Return [x, y] of the center of cell containing provided text 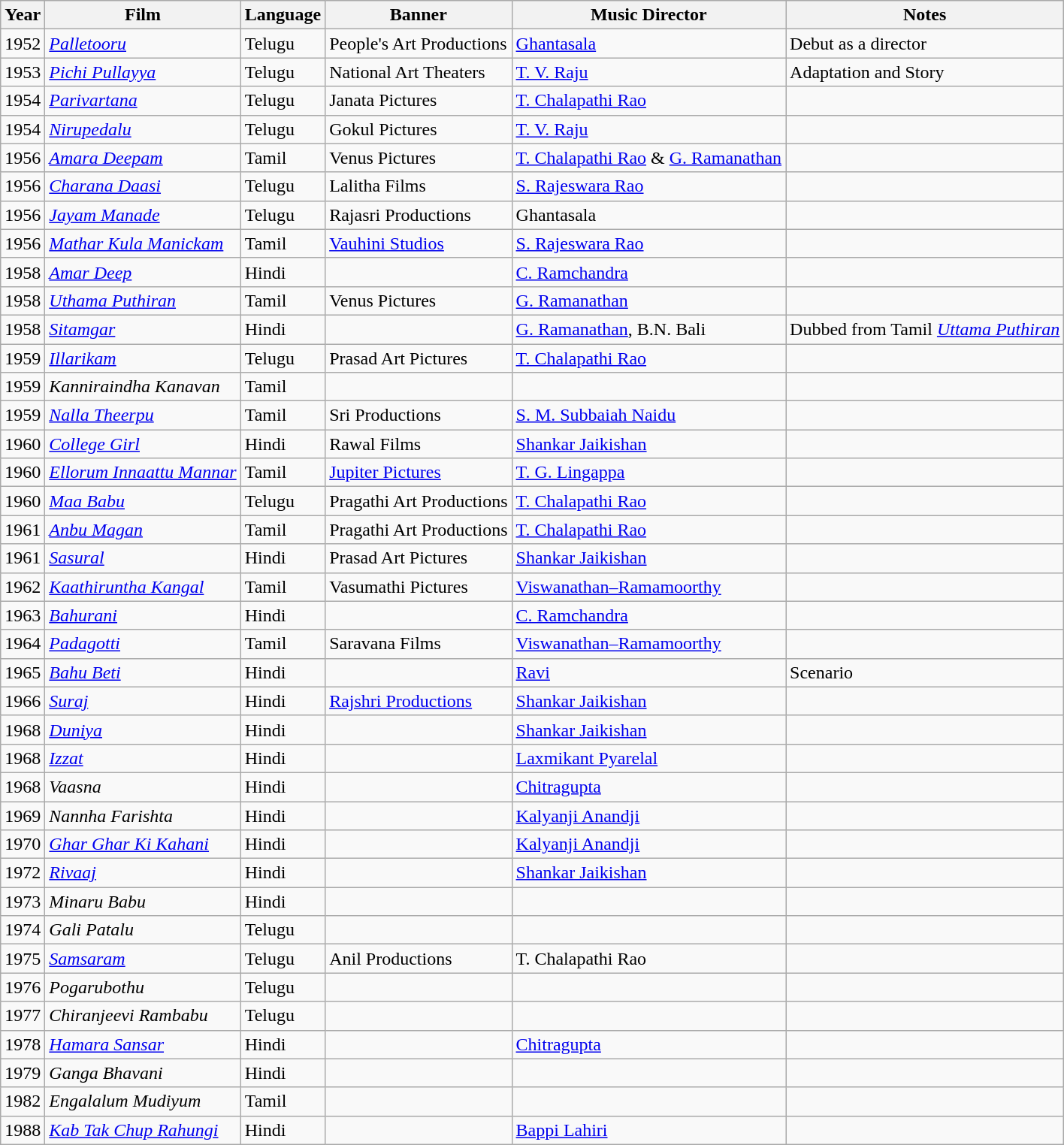
Notes [925, 15]
1964 [23, 644]
Anbu Magan [143, 530]
Banner [419, 15]
Illarikam [143, 358]
Ghar Ghar Ki Kahani [143, 844]
G. Ramanathan [649, 301]
Palletooru [143, 44]
1969 [23, 815]
College Girl [143, 444]
1978 [23, 1044]
Jayam Manade [143, 215]
Year [23, 15]
Jupiter Pictures [419, 473]
Film [143, 15]
T. Chalapathi Rao & G. Ramanathan [649, 158]
T. G. Lingappa [649, 473]
Kaathiruntha Kangal [143, 587]
1977 [23, 1016]
1963 [23, 615]
Minaru Babu [143, 902]
Gokul Pictures [419, 129]
Hamara Sansar [143, 1044]
Bahurani [143, 615]
Vauhini Studios [419, 243]
Adaptation and Story [925, 72]
Kanniraindha Kanavan [143, 387]
Pichi Pullayya [143, 72]
1988 [23, 1130]
People's Art Productions [419, 44]
Anil Productions [419, 959]
National Art Theaters [419, 72]
1976 [23, 987]
Nannha Farishta [143, 815]
Rajasri Productions [419, 215]
1979 [23, 1073]
1972 [23, 873]
Samsaram [143, 959]
Sri Productions [419, 415]
Duniya [143, 730]
1974 [23, 930]
Engalalum Mudiyum [143, 1101]
Ellorum Innaattu Mannar [143, 473]
Uthama Puthiran [143, 301]
Vaasna [143, 787]
Chiranjeevi Rambabu [143, 1016]
Sitamgar [143, 329]
Saravana Films [419, 644]
Charana Daasi [143, 186]
1952 [23, 44]
G. Ramanathan, B.N. Bali [649, 329]
Ganga Bhavani [143, 1073]
Amar Deep [143, 272]
Vasumathi Pictures [419, 587]
Rawal Films [419, 444]
Amara Deepam [143, 158]
1973 [23, 902]
1970 [23, 844]
Music Director [649, 15]
1966 [23, 701]
Maa Babu [143, 501]
Kab Tak Chup Rahungi [143, 1130]
Pogarubothu [143, 987]
Lalitha Films [419, 186]
1975 [23, 959]
Dubbed from Tamil Uttama Puthiran [925, 329]
Nalla Theerpu [143, 415]
Janata Pictures [419, 101]
Debut as a director [925, 44]
Nirupedalu [143, 129]
Rivaaj [143, 873]
Gali Patalu [143, 930]
Bappi Lahiri [649, 1130]
1965 [23, 672]
Padagotti [143, 644]
Sasural [143, 558]
Laxmikant Pyarelal [649, 758]
Rajshri Productions [419, 701]
Parivartana [143, 101]
Ravi [649, 672]
Scenario [925, 672]
1962 [23, 587]
Suraj [143, 701]
Bahu Beti [143, 672]
Mathar Kula Manickam [143, 243]
1982 [23, 1101]
Language [283, 15]
Izzat [143, 758]
S. M. Subbaiah Naidu [649, 415]
1953 [23, 72]
